Scan for the cell matching the given text and deliver its (X, Y) coordinate at center. 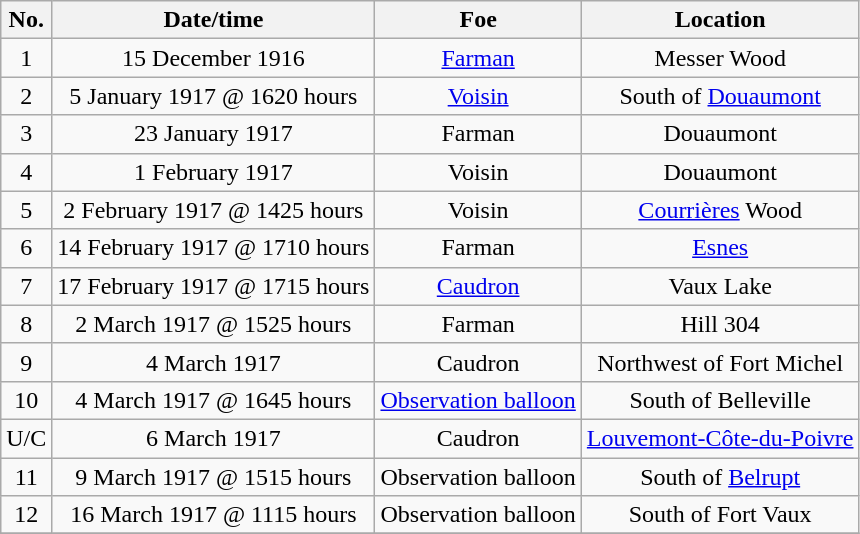
U/C (26, 438)
15 December 1916 (214, 58)
4 March 1917 (214, 362)
2 (26, 96)
Hill 304 (720, 324)
Foe (478, 20)
7 (26, 286)
2 February 1917 @ 1425 hours (214, 210)
Vaux Lake (720, 286)
Location (720, 20)
Date/time (214, 20)
South of Fort Vaux (720, 515)
2 March 1917 @ 1525 hours (214, 324)
Northwest of Fort Michel (720, 362)
South of Belrupt (720, 477)
3 (26, 134)
8 (26, 324)
9 (26, 362)
16 March 1917 @ 1115 hours (214, 515)
4 (26, 172)
6 (26, 248)
5 January 1917 @ 1620 hours (214, 96)
5 (26, 210)
South of Belleville (720, 400)
1 (26, 58)
17 February 1917 @ 1715 hours (214, 286)
Louvemont-Côte-du-Poivre (720, 438)
6 March 1917 (214, 438)
23 January 1917 (214, 134)
Esnes (720, 248)
1 February 1917 (214, 172)
Courrières Wood (720, 210)
South of Douaumont (720, 96)
No. (26, 20)
11 (26, 477)
12 (26, 515)
Messer Wood (720, 58)
10 (26, 400)
9 March 1917 @ 1515 hours (214, 477)
14 February 1917 @ 1710 hours (214, 248)
4 March 1917 @ 1645 hours (214, 400)
